Return the (X, Y) coordinate for the center point of the cell that contains the specified text.  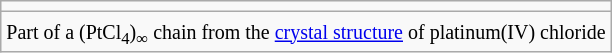
Part of a (PtCl4)∞ chain from the crystal structure of platinum(IV) chloride (306, 32)
